From the cell containing the given text, extract its center point as (x, y) coordinate. 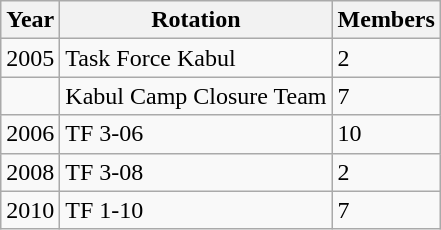
TF 3-08 (196, 172)
10 (386, 134)
Year (30, 20)
TF 3-06 (196, 134)
2005 (30, 58)
Members (386, 20)
Kabul Camp Closure Team (196, 96)
2008 (30, 172)
Rotation (196, 20)
2006 (30, 134)
TF 1-10 (196, 210)
Task Force Kabul (196, 58)
2010 (30, 210)
